Capture the cell that displays the provided text and extract its (X, Y) central coordinate. 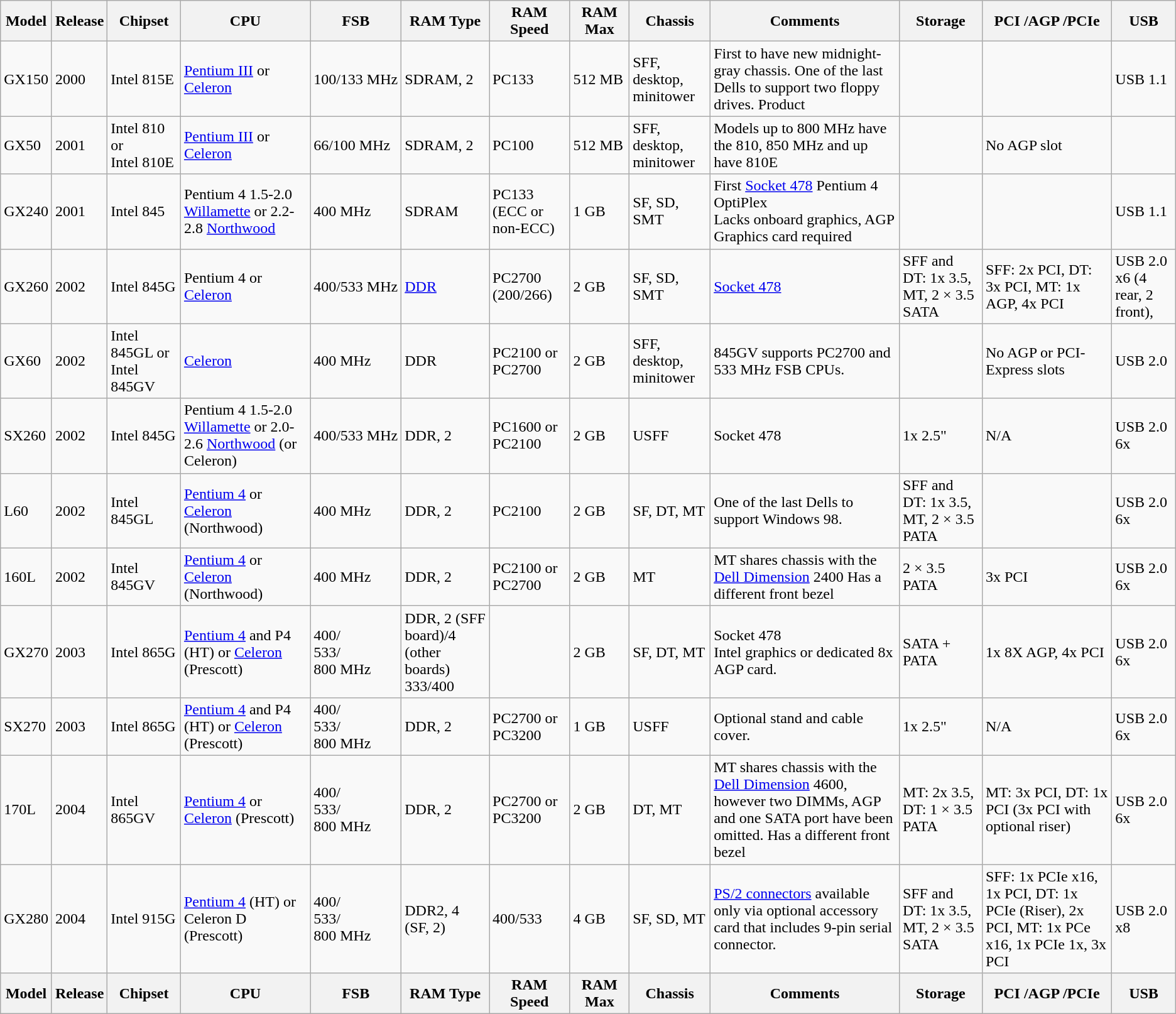
Pentium 4 1.5-2.0 Willamette or 2.0-2.6 Northwood (or Celeron) (245, 436)
USB 2.0 x6 (4 rear, 2 front), (1143, 286)
MT shares chassis with the Dell Dimension 4600, however two DIMMs, AGP and one SATA port have been omitted. Has a different front bezel (805, 809)
USB 2.0 (1143, 361)
PS/2 connectors available only via optional accessory card that includes 9-pin serial connector. (805, 919)
MT: 2x 3.5, DT: 1 × 3.5 PATA (940, 809)
SATA + PATA (940, 651)
4 GB (599, 919)
100/133 MHz (356, 79)
No AGP slot (1047, 145)
GX60 (26, 361)
1x 8X AGP, 4x PCI (1047, 651)
Intel 815E (144, 79)
Pentium 4 or Celeron (Prescott) (245, 809)
SDRAM (445, 211)
66/100 MHz (356, 145)
Intel 845GL or Intel 845GV (144, 361)
Optional stand and cable cover. (805, 726)
SFF: 1x PCIe x16, 1x PCI, DT: 1x PCIe (Riser), 2x PCI, MT: 1x PCe x16, 1x PCIe 1x, 3x PCI (1047, 919)
170L (26, 809)
400/533 (530, 919)
Intel 810 orIntel 810E (144, 145)
Socket 478Intel graphics or dedicated 8x AGP card. (805, 651)
Intel 845 (144, 211)
PC133 (ECC or non-ECC) (530, 211)
3x PCI (1047, 577)
DT, MT (670, 809)
Pentium 4 1.5-2.0 Willamette or 2.2-2.8 Northwood (245, 211)
DDR2, 4 (SF, 2) (445, 919)
Intel 915G (144, 919)
No AGP or PCI-Express slots (1047, 361)
Pentium 4 (HT) or Celeron D (Prescott) (245, 919)
GX270 (26, 651)
Pentium 4 or Celeron (245, 286)
Intel 845GV (144, 577)
Intel 845GL (144, 510)
SFF and DT: 1x 3.5, MT, 2 × 3.5 PATA (940, 510)
PC1600 or PC2100 (530, 436)
L60 (26, 510)
PC2100 (530, 510)
PC100 (530, 145)
First Socket 478 Pentium 4 OptiPlexLacks onboard graphics, AGP Graphics card required (805, 211)
DDR, 2 (SFF board)/4 (other boards) 333/400 (445, 651)
SX260 (26, 436)
SFF: 2x PCI, DT: 3x PCI, MT: 1x AGP, 4x PCI (1047, 286)
GX240 (26, 211)
GX280 (26, 919)
SF, SD, MT (670, 919)
PC133 (530, 79)
160L (26, 577)
Models up to 800 MHz have the 810, 850 MHz and up have 810E (805, 145)
MT (670, 577)
Intel 865GV (144, 809)
Celeron (245, 361)
GX150 (26, 79)
845GV supports PC2700 and 533 MHz FSB CPUs. (805, 361)
USB 2.0 x8 (1143, 919)
GX260 (26, 286)
2 × 3.5 PATA (940, 577)
MT: 3x PCI, DT: 1x PCI (3x PCI with optional riser) (1047, 809)
GX50 (26, 145)
PC2700 (200/266) (530, 286)
SX270 (26, 726)
2000 (79, 79)
One of the last Dells to support Windows 98. (805, 510)
First to have new midnight-gray chassis. One of the last Dells to support two floppy drives. Product (805, 79)
MT shares chassis with the Dell Dimension 2400 Has a different front bezel (805, 577)
